Provide the [X, Y] coordinate of the cell's center where the given text is located.  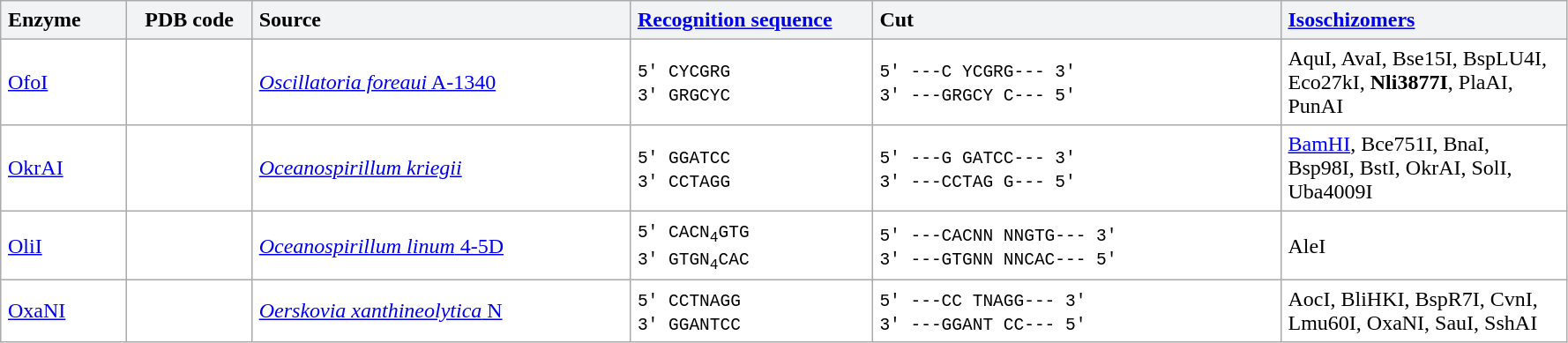
PDB code [190, 20]
5' ---CC TNAGG--- 3' 3' ---GGANT CC--- 5' [1076, 311]
AquI, AvaI, Bse15I, BspLU4I, Eco27kI, Nli3877I, PlaAI, PunAI [1423, 82]
OfoI [63, 82]
Oceanospirillum linum 4-5D [441, 245]
5' CACN4GTG 3' GTGN4CAC [751, 245]
5' ---C YCGRG--- 3' 3' ---GRGCY C--- 5' [1076, 82]
Oerskovia xanthineolytica N [441, 311]
BamHI, Bce751I, BnaI, Bsp98I, BstI, OkrAI, SolI, Uba4009I [1423, 168]
5' CCTNAGG 3' GGANTCC [751, 311]
Enzyme [63, 20]
OkrAI [63, 168]
5' ---CACNN NNGTG--- 3' 3' ---GTGNN NNCAC--- 5' [1076, 245]
OliI [63, 245]
5' GGATCC 3' CCTAGG [751, 168]
Cut [1076, 20]
AocI, BliHKI, BspR7I, CvnI, Lmu60I, OxaNI, SauI, SshAI [1423, 311]
Oceanospirillum kriegii [441, 168]
5' ---G GATCC--- 3' 3' ---CCTAG G--- 5' [1076, 168]
AleI [1423, 245]
OxaNI [63, 311]
Source [441, 20]
Recognition sequence [751, 20]
Oscillatoria foreaui A-1340 [441, 82]
Isoschizomers [1423, 20]
5' CYCGRG 3' GRGCYC [751, 82]
